Find where the given text appears and provide that cell's center as [X, Y] coordinate. 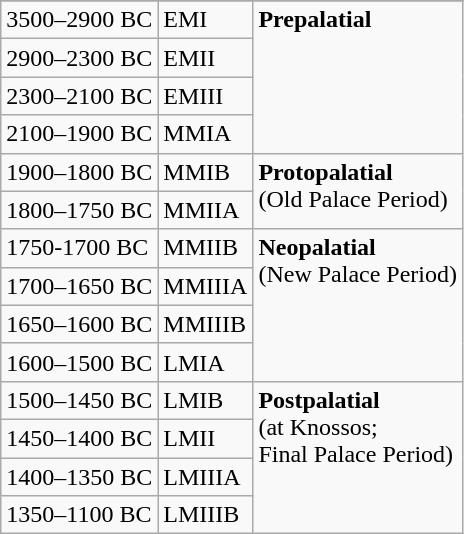
LMIB [206, 400]
EMI [206, 20]
MMIA [206, 134]
1900–1800 BC [80, 172]
1400–1350 BC [80, 477]
2100–1900 BC [80, 134]
Postpalatial (at Knossos; Final Palace Period) [358, 457]
MMIIB [206, 248]
Protopalatial(Old Palace Period) [358, 191]
LMIA [206, 362]
MMIIIB [206, 324]
1500–1450 BC [80, 400]
LMIIIB [206, 515]
2900–2300 BC [80, 58]
Prepalatial [358, 77]
2300–2100 BC [80, 96]
1350–1100 BC [80, 515]
Neopalatial(New Palace Period) [358, 305]
1750-1700 BC [80, 248]
LMIIIA [206, 477]
MMIB [206, 172]
1450–1400 BC [80, 438]
MMIIA [206, 210]
LMII [206, 438]
EMII [206, 58]
1700–1650 BC [80, 286]
1600–1500 BC [80, 362]
3500–2900 BC [80, 20]
MMIIIA [206, 286]
1800–1750 BC [80, 210]
1650–1600 BC [80, 324]
EMIII [206, 96]
